Provide the [x, y] coordinate of the cell's center where the given text is located.  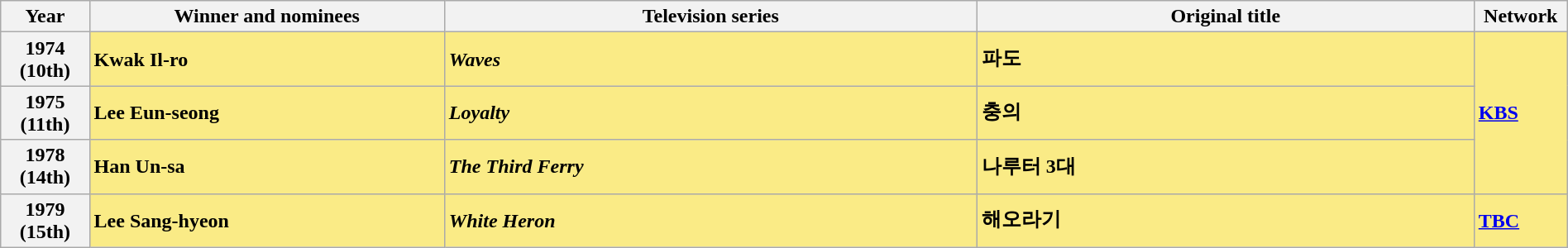
해오라기 [1226, 220]
파도 [1226, 60]
Lee Eun-seong [266, 112]
충의 [1226, 112]
Network [1520, 17]
Original title [1226, 17]
1978(14th) [45, 167]
1979(15th) [45, 220]
TBC [1520, 220]
Year [45, 17]
Waves [710, 60]
나루터 3대 [1226, 167]
Loyalty [710, 112]
The Third Ferry [710, 167]
1975(11th) [45, 112]
Han Un-sa [266, 167]
Television series [710, 17]
KBS [1520, 112]
White Heron [710, 220]
Winner and nominees [266, 17]
1974(10th) [45, 60]
Lee Sang-hyeon [266, 220]
Kwak Il-ro [266, 60]
